Provide the [x, y] coordinate of the cell's center where the given text is located.  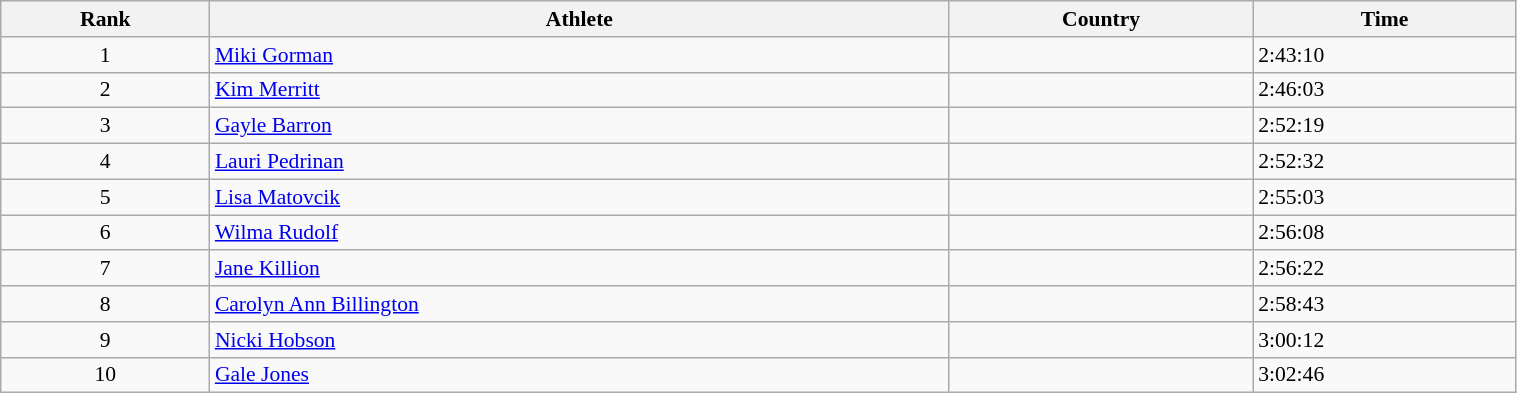
4 [106, 162]
Miki Gorman [580, 55]
2:43:10 [1384, 55]
2:56:22 [1384, 269]
Rank [106, 19]
Country [1101, 19]
2:46:03 [1384, 90]
3 [106, 126]
Gayle Barron [580, 126]
9 [106, 340]
5 [106, 197]
2 [106, 90]
7 [106, 269]
6 [106, 233]
Nicki Hobson [580, 340]
10 [106, 375]
Wilma Rudolf [580, 233]
Lisa Matovcik [580, 197]
1 [106, 55]
2:58:43 [1384, 304]
Gale Jones [580, 375]
2:52:19 [1384, 126]
3:00:12 [1384, 340]
Jane Killion [580, 269]
Kim Merritt [580, 90]
2:56:08 [1384, 233]
Time [1384, 19]
2:52:32 [1384, 162]
2:55:03 [1384, 197]
Athlete [580, 19]
Carolyn Ann Billington [580, 304]
3:02:46 [1384, 375]
Lauri Pedrinan [580, 162]
8 [106, 304]
